Capture the cell that displays the provided text and extract its [x, y] central coordinate. 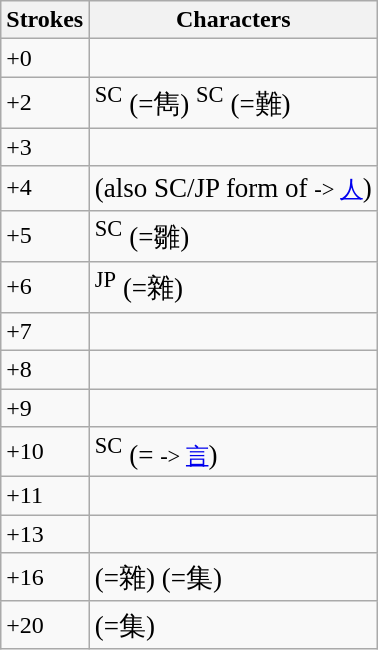
+11 [45, 496]
Characters [234, 20]
Strokes [45, 20]
+13 [45, 534]
+7 [45, 332]
+6 [45, 286]
+4 [45, 188]
+20 [45, 625]
+16 [45, 577]
SC (=雛) [234, 236]
SC (=雋) SC (=難) [234, 102]
(=集) [234, 625]
JP (=雜) [234, 286]
+2 [45, 102]
+10 [45, 452]
+5 [45, 236]
+0 [45, 58]
+8 [45, 370]
+3 [45, 147]
(also SC/JP form of -> 人) [234, 188]
(=雜) (=集) [234, 577]
SC (= -> 言) [234, 452]
+9 [45, 408]
